Pinpoint the cell where the given text exists, returning its (X, Y) midpoint coordinate. 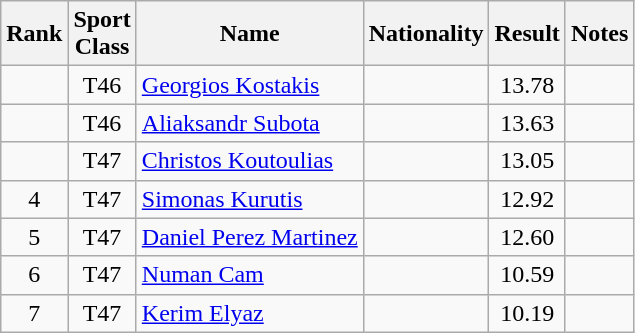
SportClass (102, 34)
Kerim Elyaz (250, 313)
10.59 (527, 275)
13.78 (527, 85)
Daniel Perez Martinez (250, 237)
Aliaksandr Subota (250, 123)
10.19 (527, 313)
7 (34, 313)
Christos Koutoulias (250, 161)
Result (527, 34)
Nationality (426, 34)
13.63 (527, 123)
Notes (599, 34)
13.05 (527, 161)
Georgios Kostakis (250, 85)
12.60 (527, 237)
5 (34, 237)
Rank (34, 34)
6 (34, 275)
Simonas Kurutis (250, 199)
4 (34, 199)
Name (250, 34)
12.92 (527, 199)
Numan Cam (250, 275)
